Extract the (X, Y) coordinate from the center of the cell holding the provided text.  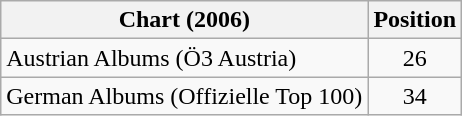
Position (415, 20)
34 (415, 96)
Austrian Albums (Ö3 Austria) (184, 58)
Chart (2006) (184, 20)
26 (415, 58)
German Albums (Offizielle Top 100) (184, 96)
